Scan for the cell matching the given text and deliver its [x, y] coordinate at center. 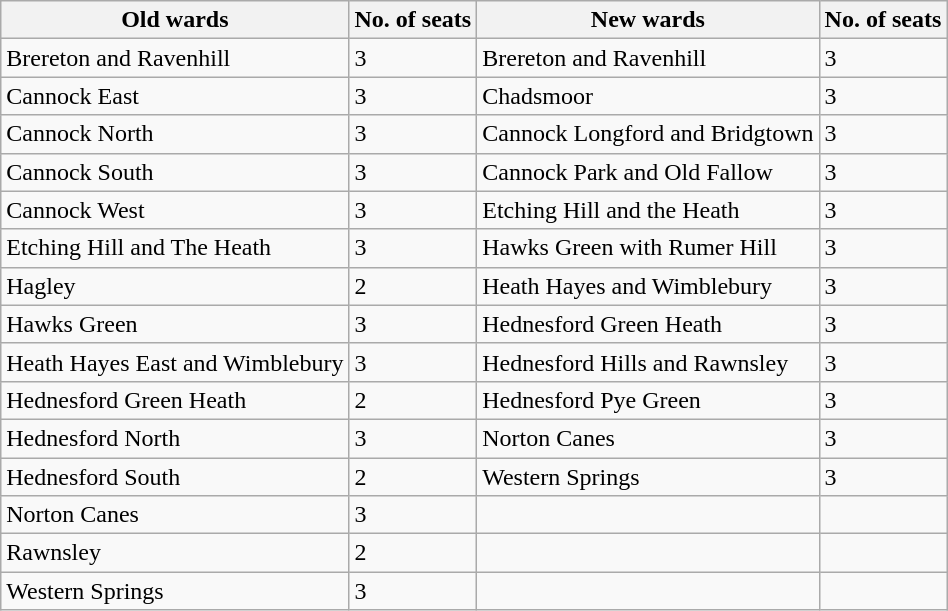
Hawks Green [175, 324]
Hagley [175, 286]
Cannock Park and Old Fallow [648, 172]
Old wards [175, 20]
Hednesford North [175, 438]
Cannock East [175, 96]
Etching Hill and the Heath [648, 210]
Heath Hayes East and Wimblebury [175, 362]
Hednesford South [175, 477]
Cannock West [175, 210]
Hawks Green with Rumer Hill [648, 248]
Cannock South [175, 172]
Heath Hayes and Wimblebury [648, 286]
Rawnsley [175, 553]
Hednesford Hills and Rawnsley [648, 362]
Cannock North [175, 134]
Hednesford Pye Green [648, 400]
New wards [648, 20]
Chadsmoor [648, 96]
Etching Hill and The Heath [175, 248]
Cannock Longford and Bridgtown [648, 134]
